Provide the (X, Y) coordinate of the cell's center where the given text is located.  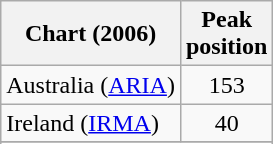
Peakposition (226, 34)
Chart (2006) (91, 34)
40 (226, 123)
153 (226, 85)
Australia (ARIA) (91, 85)
Ireland (IRMA) (91, 123)
